For the text-containing cell, return its midpoint in [X, Y] coordinate format. 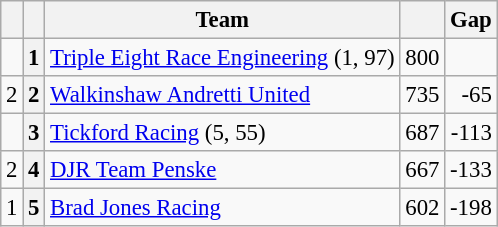
Brad Jones Racing [222, 208]
735 [422, 95]
Team [222, 20]
687 [422, 133]
-198 [471, 208]
Triple Eight Race Engineering (1, 97) [222, 58]
Walkinshaw Andretti United [222, 95]
-65 [471, 95]
Gap [471, 20]
-133 [471, 170]
4 [34, 170]
602 [422, 208]
667 [422, 170]
800 [422, 58]
5 [34, 208]
Tickford Racing (5, 55) [222, 133]
-113 [471, 133]
3 [34, 133]
DJR Team Penske [222, 170]
